Determine the [X, Y] coordinate at the center of the cell enclosing the given text.  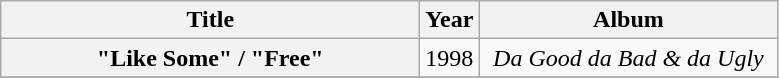
Da Good da Bad & da Ugly [628, 58]
"Like Some" / "Free" [210, 58]
Album [628, 20]
Year [450, 20]
1998 [450, 58]
Title [210, 20]
